Output the [X, Y] coordinate of the center of the cell containing the given text.  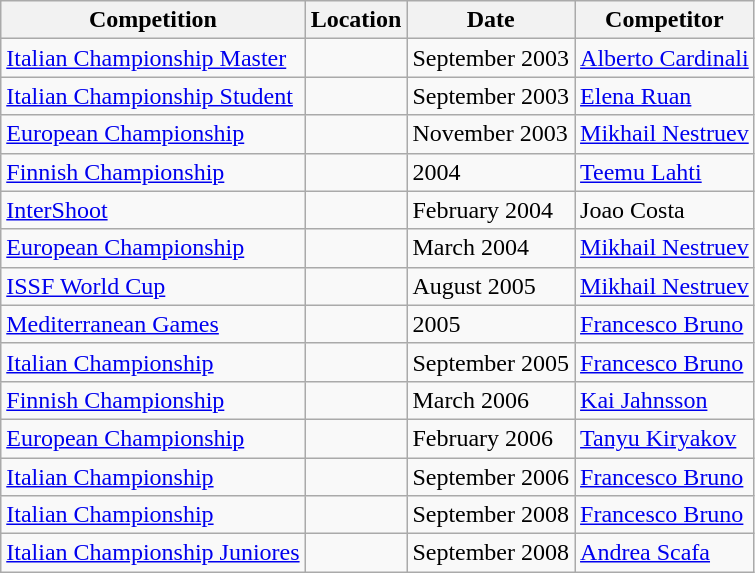
Kai Jahnsson [665, 400]
Competition [153, 20]
February 2006 [491, 438]
Mediterranean Games [153, 324]
Competitor [665, 20]
Alberto Cardinali [665, 58]
September 2006 [491, 477]
ISSF World Cup [153, 286]
August 2005 [491, 286]
November 2003 [491, 134]
Joao Costa [665, 210]
Date [491, 20]
February 2004 [491, 210]
Italian Championship Juniores [153, 553]
March 2006 [491, 400]
Italian Championship Master [153, 58]
September 2005 [491, 362]
Italian Championship Student [153, 96]
Location [356, 20]
2005 [491, 324]
InterShoot [153, 210]
2004 [491, 172]
March 2004 [491, 248]
Elena Ruan [665, 96]
Andrea Scafa [665, 553]
Teemu Lahti [665, 172]
Tanyu Kiryakov [665, 438]
